Locate the cell with the specified text and output its [x, y] center coordinate. 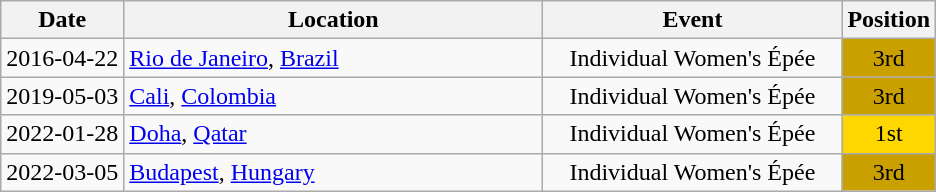
2019-05-03 [62, 96]
Date [62, 20]
Doha, Qatar [334, 134]
Rio de Janeiro, Brazil [334, 58]
Event [692, 20]
2022-01-28 [62, 134]
Cali, Colombia [334, 96]
Budapest, Hungary [334, 172]
2022-03-05 [62, 172]
Position [889, 20]
1st [889, 134]
Location [334, 20]
2016-04-22 [62, 58]
